Scan for the cell matching the given text and deliver its (x, y) coordinate at center. 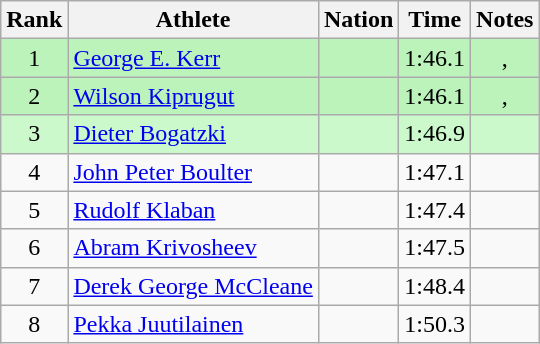
2 (34, 96)
Athlete (194, 20)
6 (34, 248)
John Peter Boulter (194, 172)
8 (34, 324)
1:47.4 (435, 210)
5 (34, 210)
3 (34, 134)
Nation (358, 20)
Rudolf Klaban (194, 210)
1:48.4 (435, 286)
Abram Krivosheev (194, 248)
Derek George McCleane (194, 286)
1:46.9 (435, 134)
Pekka Juutilainen (194, 324)
Rank (34, 20)
1:47.1 (435, 172)
Wilson Kiprugut (194, 96)
Dieter Bogatzki (194, 134)
1 (34, 58)
4 (34, 172)
Time (435, 20)
George E. Kerr (194, 58)
1:47.5 (435, 248)
1:50.3 (435, 324)
7 (34, 286)
Notes (505, 20)
